Pinpoint the cell where the given text exists, returning its (x, y) midpoint coordinate. 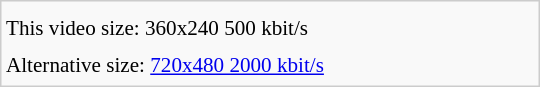
This video size: 360x240 500 kbit/s (270, 28)
Alternative size: 720x480 2000 kbit/s (270, 66)
